Determine the (X, Y) coordinate at the center of the cell enclosing the given text.  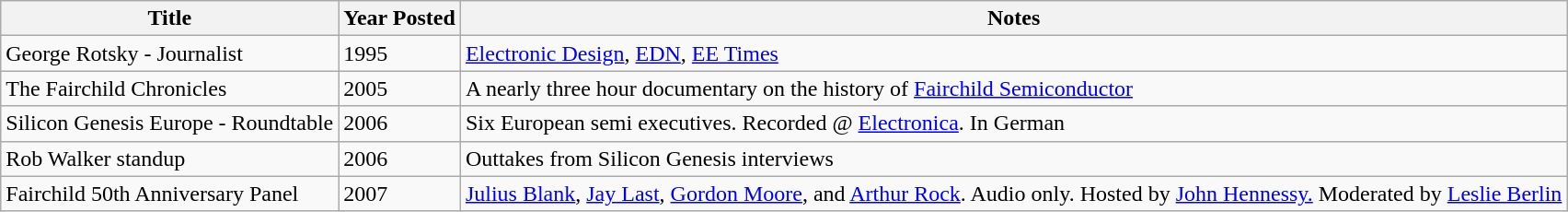
2005 (399, 88)
Year Posted (399, 18)
Silicon Genesis Europe - Roundtable (169, 124)
Fairchild 50th Anniversary Panel (169, 194)
Rob Walker standup (169, 159)
Notes (1014, 18)
The Fairchild Chronicles (169, 88)
George Rotsky - Journalist (169, 53)
1995 (399, 53)
Outtakes from Silicon Genesis interviews (1014, 159)
Title (169, 18)
2007 (399, 194)
Electronic Design, EDN, EE Times (1014, 53)
Six European semi executives. Recorded @ Electronica. In German (1014, 124)
A nearly three hour documentary on the history of Fairchild Semiconductor (1014, 88)
Julius Blank, Jay Last, Gordon Moore, and Arthur Rock. Audio only. Hosted by John Hennessy. Moderated by Leslie Berlin (1014, 194)
